Search for the cell housing the specified text and yield its [x, y] center coordinate. 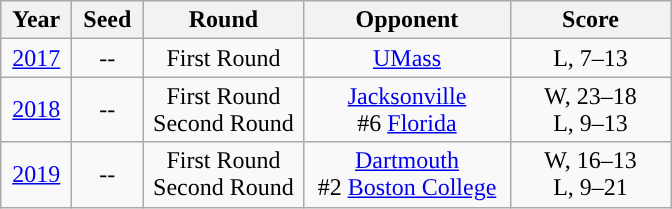
W, 23–18 L, 9–13 [590, 110]
Year [36, 20]
2019 [36, 174]
UMass [407, 58]
Round [224, 20]
Dartmouth#2 Boston College [407, 174]
Jacksonville#6 Florida [407, 110]
2018 [36, 110]
Score [590, 20]
L, 7–13 [590, 58]
2017 [36, 58]
Opponent [407, 20]
Seed [108, 20]
W, 16–13 L, 9–21 [590, 174]
First Round [224, 58]
